Extract the [X, Y] coordinate from the center of the cell holding the provided text.  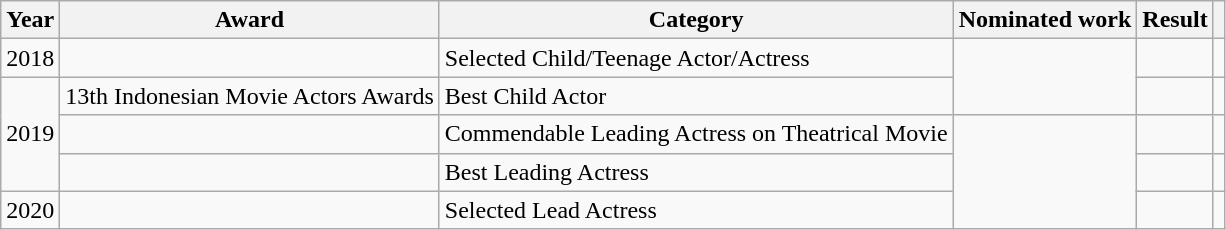
Nominated work [1045, 20]
13th Indonesian Movie Actors Awards [250, 96]
Award [250, 20]
Category [696, 20]
Selected Child/Teenage Actor/Actress [696, 58]
2019 [30, 134]
Commendable Leading Actress on Theatrical Movie [696, 134]
Best Leading Actress [696, 172]
Selected Lead Actress [696, 210]
Year [30, 20]
Best Child Actor [696, 96]
2020 [30, 210]
2018 [30, 58]
Result [1175, 20]
